Identify which cell holds the provided text, then report its [X, Y] central coordinate. 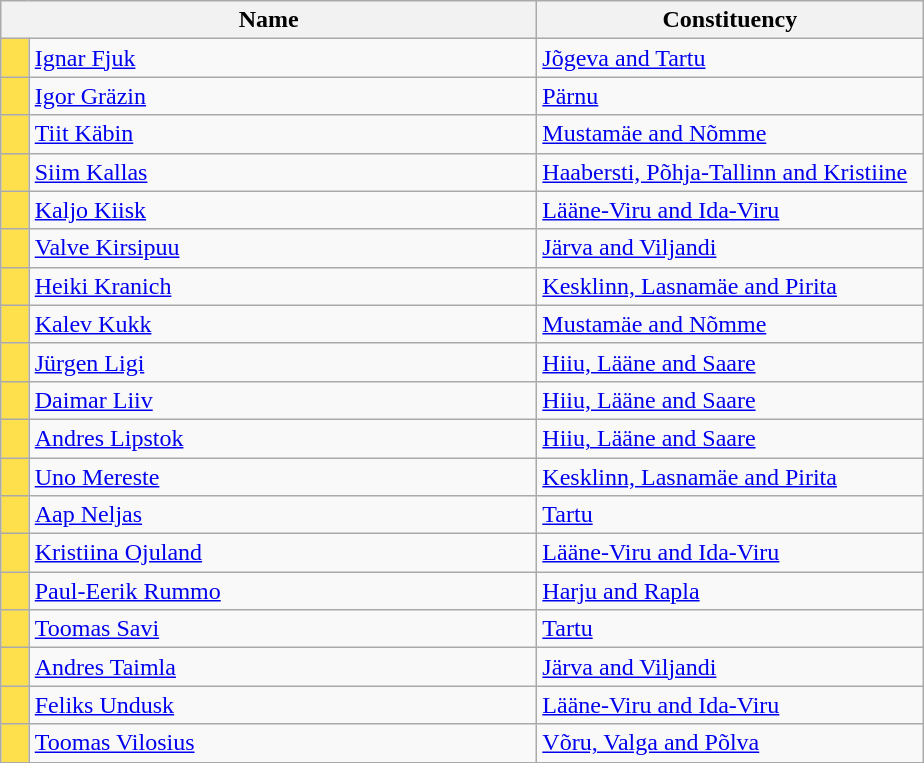
Heiki Kranich [283, 286]
Kristiina Ojuland [283, 553]
Andres Taimla [283, 667]
Jürgen Ligi [283, 362]
Daimar Liiv [283, 400]
Paul-Eerik Rummo [283, 591]
Feliks Undusk [283, 705]
Andres Lipstok [283, 438]
Haabersti, Põhja-Tallinn and Kristiine [730, 172]
Constituency [730, 20]
Tiit Käbin [283, 134]
Siim Kallas [283, 172]
Kaljo Kiisk [283, 210]
Aap Neljas [283, 515]
Pärnu [730, 96]
Harju and Rapla [730, 591]
Ignar Fjuk [283, 58]
Valve Kirsipuu [283, 248]
Name [269, 20]
Jõgeva and Tartu [730, 58]
Toomas Vilosius [283, 743]
Võru, Valga and Põlva [730, 743]
Kalev Kukk [283, 324]
Igor Gräzin [283, 96]
Uno Mereste [283, 477]
Toomas Savi [283, 629]
